Return [X, Y] of the center of cell containing provided text 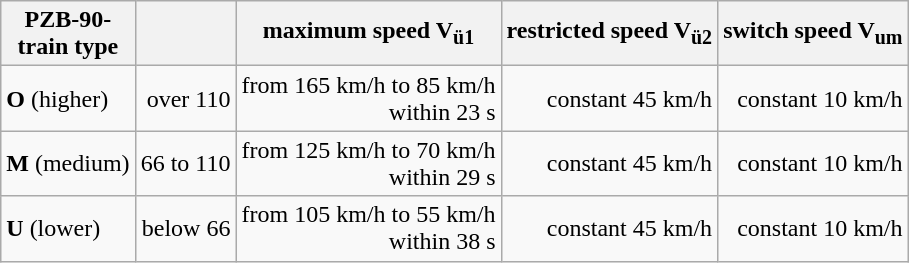
over 110 [186, 98]
below 66 [186, 228]
U (lower) [68, 228]
from 165 km/h to 85 km/hwithin 23 s [368, 98]
maximum speed Vü1 [368, 34]
restricted speed Vü2 [610, 34]
M (medium) [68, 164]
66 to 110 [186, 164]
PZB-90-train type [68, 34]
from 105 km/h to 55 km/hwithin 38 s [368, 228]
O (higher) [68, 98]
switch speed Vum [813, 34]
from 125 km/h to 70 km/hwithin 29 s [368, 164]
